Provide the [x, y] coordinate of the cell's center where the given text is located.  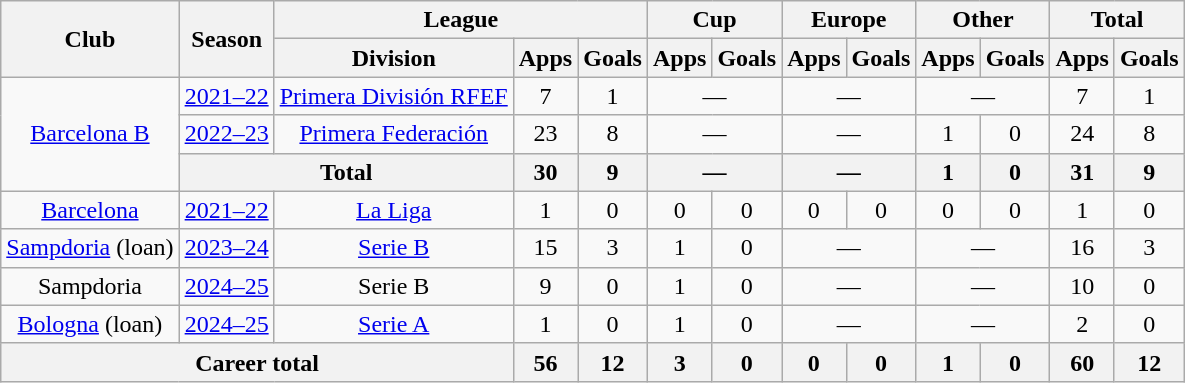
31 [1082, 172]
La Liga [394, 210]
Cup [714, 20]
60 [1082, 362]
15 [545, 248]
Division [394, 58]
Barcelona B [90, 134]
2 [1082, 324]
10 [1082, 286]
Other [983, 20]
56 [545, 362]
Primera Federación [394, 134]
30 [545, 172]
Primera División RFEF [394, 96]
Sampdoria [90, 286]
23 [545, 134]
Europe [849, 20]
2023–24 [226, 248]
Club [90, 39]
Season [226, 39]
Career total [258, 362]
League [460, 20]
Barcelona [90, 210]
Sampdoria (loan) [90, 248]
24 [1082, 134]
16 [1082, 248]
Serie A [394, 324]
Bologna (loan) [90, 324]
2022–23 [226, 134]
